From the cell containing the given text, extract its center point as (x, y) coordinate. 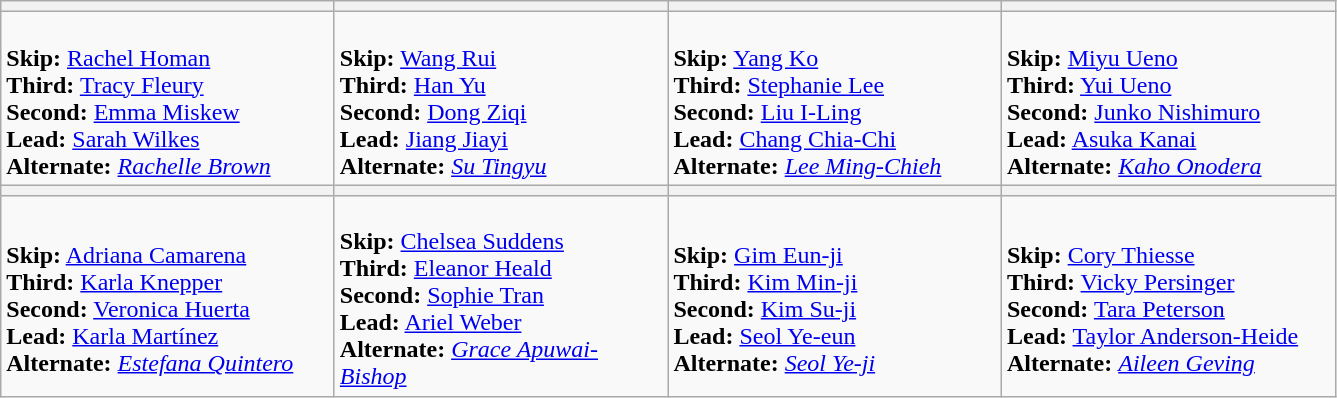
Skip: Rachel Homan Third: Tracy Fleury Second: Emma Miskew Lead: Sarah Wilkes Alternate: Rachelle Brown (168, 98)
Skip: Adriana Camarena Third: Karla Knepper Second: Veronica Huerta Lead: Karla Martínez Alternate: Estefana Quintero (168, 296)
Skip: Miyu Ueno Third: Yui Ueno Second: Junko Nishimuro Lead: Asuka Kanai Alternate: Kaho Onodera (1168, 98)
Skip: Gim Eun-ji Third: Kim Min-ji Second: Kim Su-ji Lead: Seol Ye-eun Alternate: Seol Ye-ji (835, 296)
Skip: Yang Ko Third: Stephanie Lee Second: Liu I-Ling Lead: Chang Chia-Chi Alternate: Lee Ming-Chieh (835, 98)
Skip: Wang Rui Third: Han Yu Second: Dong Ziqi Lead: Jiang Jiayi Alternate: Su Tingyu (501, 98)
Skip: Chelsea Suddens Third: Eleanor Heald Second: Sophie Tran Lead: Ariel Weber Alternate: Grace Apuwai-Bishop (501, 296)
Skip: Cory Thiesse Third: Vicky Persinger Second: Tara Peterson Lead: Taylor Anderson-Heide Alternate: Aileen Geving (1168, 296)
